Locate the cell with the specified text and output its [X, Y] center coordinate. 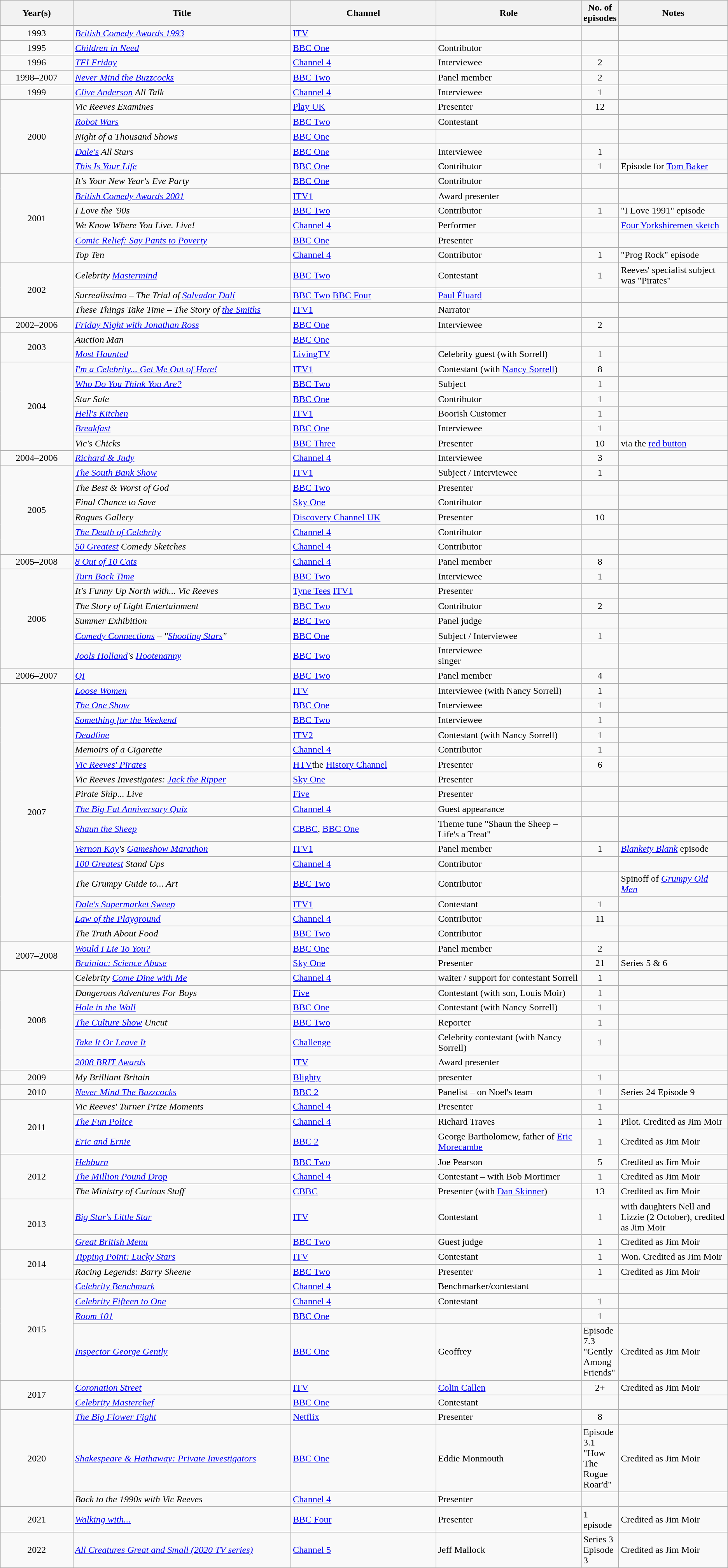
Episode 7.3 "Gently Among Friends" [600, 1352]
ITV2 [363, 735]
CBBC, BBC One [363, 829]
Contestant (with son, Louis Moir) [509, 993]
Celebrity Masterchef [182, 1402]
Eric and Ernie [182, 1142]
Joe Pearson [509, 1162]
Guest appearance [509, 809]
Channel [363, 13]
Back to the 1990s with Vic Reeves [182, 1499]
Role [509, 13]
Tyne Tees ITV1 [363, 591]
Paul Éluard [509, 295]
The One Show [182, 705]
BBC Three [363, 443]
8 Out of 10 Cats [182, 562]
Vic Reeves' Pirates [182, 765]
2008 [37, 1020]
These Things Take Time – The Story of the Smiths [182, 310]
2020 [37, 1458]
Notes [673, 13]
Racing Legends: Barry Sheene [182, 1272]
Pilot. Credited as Jim Moir [673, 1122]
This Is Your Life [182, 166]
6 [600, 765]
I Love the '90s [182, 211]
Vic Reeves Investigates: Jack the Ripper [182, 779]
Celebrity Benchmark [182, 1286]
Tipping Point: Lucky Stars [182, 1257]
Series 3 Episode 3 [600, 1550]
Pirate Ship... Live [182, 794]
Vernon Kay's Gameshow Marathon [182, 849]
The Big Fat Anniversary Quiz [182, 809]
Walking with... [182, 1519]
George Bartholomew, father of Eric Morecambe [509, 1142]
CBBC [363, 1191]
Comic Relief: Say Pants to Poverty [182, 240]
The Best & Worst of God [182, 488]
The Death of Celebrity [182, 532]
I'm a Celebrity... Get Me Out of Here! [182, 369]
2005–2008 [37, 562]
Celebrity Come Dine with Me [182, 978]
2011 [37, 1127]
Contestant – with Bob Mortimer [509, 1176]
QI [182, 675]
2000 [37, 136]
Law of the Playground [182, 919]
Title [182, 13]
2002–2006 [37, 325]
Colin Callen [509, 1388]
Breakfast [182, 428]
2001 [37, 218]
Hebburn [182, 1162]
2006–2007 [37, 675]
Robot Wars [182, 122]
2010 [37, 1092]
Dangerous Adventures For Boys [182, 993]
Spinoff of Grumpy Old Men [673, 884]
Auction Man [182, 339]
2022 [37, 1550]
50 Greatest Comedy Sketches [182, 547]
Blighty [363, 1077]
The Million Pound Drop [182, 1176]
Summer Exhibition [182, 621]
Big Star's Little Star [182, 1216]
Series 24 Episode 9 [673, 1092]
It's Funny Up North with... Vic Reeves [182, 591]
Hole in the Wall [182, 1008]
Interviewee (with Nancy Sorrell) [509, 690]
Four Yorkshiremen sketch [673, 226]
Coronation Street [182, 1388]
2008 BRIT Awards [182, 1062]
2009 [37, 1077]
2004 [37, 406]
Netflix [363, 1417]
Geoffrey [509, 1352]
Turn Back Time [182, 576]
2017 [37, 1395]
Inspector George Gently [182, 1352]
Shakespeare & Hathaway: Private Investigators [182, 1458]
2007 [37, 812]
The Big Flower Fight [182, 1417]
4 [600, 675]
2+ [600, 1388]
Challenge [363, 1042]
Theme tune "Shaun the Sheep – Life's a Treat" [509, 829]
via the red button [673, 443]
Deadline [182, 735]
Discovery Channel UK [363, 517]
Celebrity guest (with Sorrell) [509, 354]
2013 [37, 1224]
Year(s) [37, 13]
Children in Need [182, 48]
The South Bank Show [182, 473]
3 [600, 458]
2021 [37, 1519]
Vic Reeves' Turner Prize Moments [182, 1107]
Comedy Connections – "Shooting Stars" [182, 635]
Subject [509, 384]
Celebrity Mastermind [182, 275]
Panelist – on Noel's team [509, 1092]
HTVthe History Channel [363, 765]
Jools Holland's Hootenanny [182, 656]
Vic Reeves Examines [182, 107]
Most Haunted [182, 354]
Hell's Kitchen [182, 413]
Who Do You Think You Are? [182, 384]
Top Ten [182, 255]
Reeves' specialist subject was "Pirates" [673, 275]
Performer [509, 226]
LivingTV [363, 354]
Would I Lie To You? [182, 948]
Celebrity Fifteen to One [182, 1301]
1999 [37, 92]
British Comedy Awards 2001 [182, 196]
"Prog Rock" episode [673, 255]
13 [600, 1191]
21 [600, 963]
Shaun the Sheep [182, 829]
Room 101 [182, 1316]
100 Greatest Stand Ups [182, 864]
Richard & Judy [182, 458]
Series 5 & 6 [673, 963]
All Creatures Great and Small (2020 TV series) [182, 1550]
Rogues Gallery [182, 517]
1996 [37, 63]
Benchmarker/contestant [509, 1286]
Channel 5 [363, 1550]
Vic's Chicks [182, 443]
Narrator [509, 310]
We Know Where You Live. Live! [182, 226]
Reporter [509, 1022]
Take It Or Leave It [182, 1042]
Episode 3.1 "How The Rogue Roar'd" [600, 1458]
2003 [37, 347]
2012 [37, 1176]
British Comedy Awards 1993 [182, 33]
Dale's All Stars [182, 151]
Panel judge [509, 621]
Episode for Tom Baker [673, 166]
12 [600, 107]
Never Mind the Buzzcocks [182, 77]
It's Your New Year's Eve Party [182, 181]
Dale's Supermarket Sweep [182, 904]
waiter / support for contestant Sorrell [509, 978]
2007–2008 [37, 956]
Final Chance to Save [182, 502]
2015 [37, 1330]
Celebrity contestant (with Nancy Sorrell) [509, 1042]
Play UK [363, 107]
2004–2006 [37, 458]
1 episode [600, 1519]
Surrealissimo – The Trial of Salvador Dalí [182, 295]
2005 [37, 510]
Friday Night with Jonathan Ross [182, 325]
Presenter (with Dan Skinner) [509, 1191]
Clive Anderson All Talk [182, 92]
Loose Women [182, 690]
Something for the Weekend [182, 720]
Won. Credited as Jim Moir [673, 1257]
2002 [37, 290]
presenter [509, 1077]
Eddie Monmouth [509, 1458]
The Story of Light Entertainment [182, 606]
"I Love 1991" episode [673, 211]
2006 [37, 618]
Boorish Customer [509, 413]
11 [600, 919]
My Brilliant Britain [182, 1077]
TFI Friday [182, 63]
1993 [37, 33]
1998–2007 [37, 77]
2014 [37, 1264]
Great British Menu [182, 1242]
Memoirs of a Cigarette [182, 750]
Night of a Thousand Shows [182, 136]
Guest judge [509, 1242]
Jeff Mallock [509, 1550]
Blankety Blank episode [673, 849]
with daughters Nell and Lizzie (2 October), credited as Jim Moir [673, 1216]
BBC Two BBC Four [363, 295]
The Truth About Food [182, 933]
The Grumpy Guide to... Art [182, 884]
The Fun Police [182, 1122]
Richard Traves [509, 1122]
Intervieweesinger [509, 656]
BBC Four [363, 1519]
The Ministry of Curious Stuff [182, 1191]
1995 [37, 48]
Star Sale [182, 399]
The Culture Show Uncut [182, 1022]
5 [600, 1162]
Never Mind The Buzzcocks [182, 1092]
Brainiac: Science Abuse [182, 963]
No. of episodes [600, 13]
